Identify which cell holds the provided text, then report its [X, Y] central coordinate. 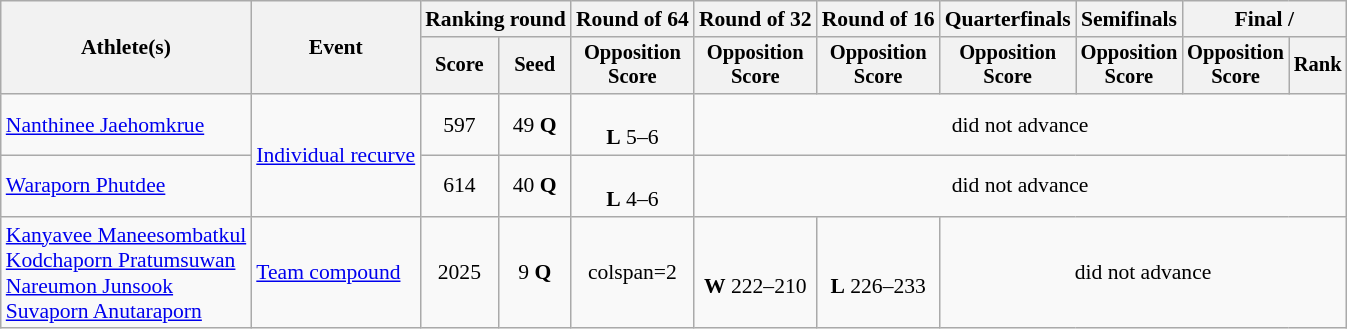
9 Q [535, 273]
49 Q [535, 124]
Kanyavee Maneesombatkul Kodchaporn Pratumsuwan Nareumon Junsook Suvaporn Anutaraporn [126, 273]
Round of 16 [878, 19]
Seed [535, 66]
Round of 32 [756, 19]
40 Q [535, 186]
W 222–210 [756, 273]
Nanthinee Jaehomkrue [126, 124]
597 [459, 124]
Final / [1264, 19]
Individual recurve [336, 155]
Waraporn Phutdee [126, 186]
L 4–6 [632, 186]
2025 [459, 273]
614 [459, 186]
Quarterfinals [1008, 19]
colspan=2 [632, 273]
Ranking round [496, 19]
L 226–233 [878, 273]
Semifinals [1130, 19]
Athlete(s) [126, 48]
Score [459, 66]
Rank [1318, 66]
Event [336, 48]
Team compound [336, 273]
L 5–6 [632, 124]
Round of 64 [632, 19]
